Extract the (x, y) coordinate from the center of the cell holding the provided text.  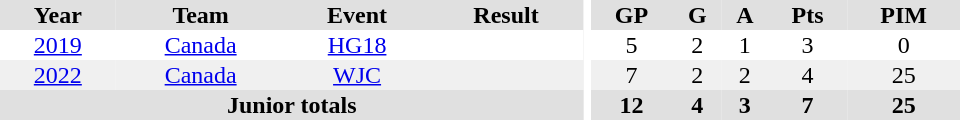
0 (904, 45)
12 (631, 105)
PIM (904, 15)
HG18 (358, 45)
Junior totals (292, 105)
2022 (58, 75)
5 (631, 45)
Event (358, 15)
1 (745, 45)
Result (506, 15)
G (698, 15)
A (745, 15)
GP (631, 15)
WJC (358, 75)
Year (58, 15)
Team (201, 15)
2019 (58, 45)
Pts (808, 15)
